Detect which cell encompasses the target text, then output its (x, y) center coordinate. 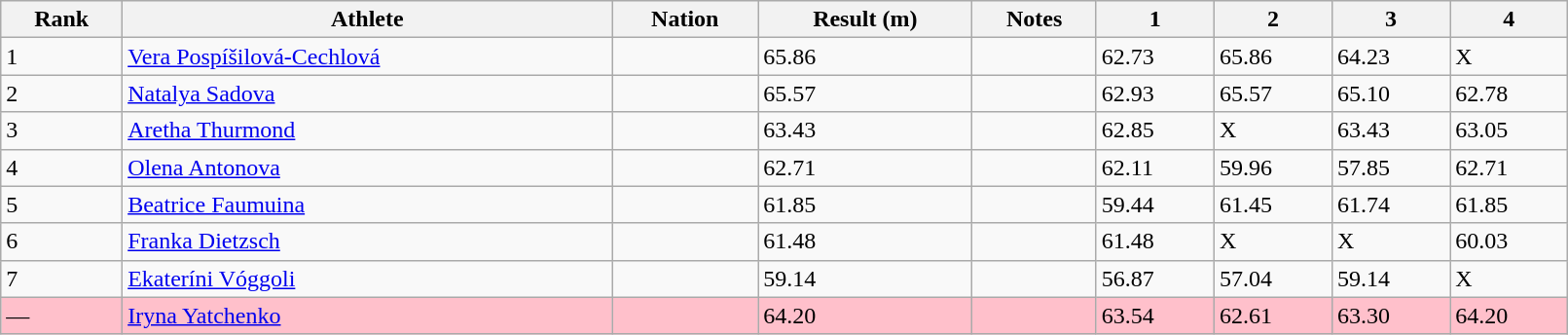
64.23 (1390, 56)
62.73 (1154, 56)
62.11 (1154, 167)
7 (62, 279)
Vera Pospíšilová-Cechlová (368, 56)
63.05 (1509, 130)
— (62, 316)
5 (62, 205)
Rank (62, 19)
62.78 (1509, 93)
Beatrice Faumuina (368, 205)
59.96 (1273, 167)
56.87 (1154, 279)
Notes (1034, 19)
61.45 (1273, 205)
65.10 (1390, 93)
Franka Dietzsch (368, 242)
57.04 (1273, 279)
Aretha Thurmond (368, 130)
63.30 (1390, 316)
59.44 (1154, 205)
63.54 (1154, 316)
Athlete (368, 19)
Olena Antonova (368, 167)
62.61 (1273, 316)
61.74 (1390, 205)
Ekateríni Vóggoli (368, 279)
57.85 (1390, 167)
6 (62, 242)
60.03 (1509, 242)
Natalya Sadova (368, 93)
62.85 (1154, 130)
Result (m) (865, 19)
62.93 (1154, 93)
Iryna Yatchenko (368, 316)
Nation (685, 19)
